Scan for the cell matching the given text and deliver its (X, Y) coordinate at center. 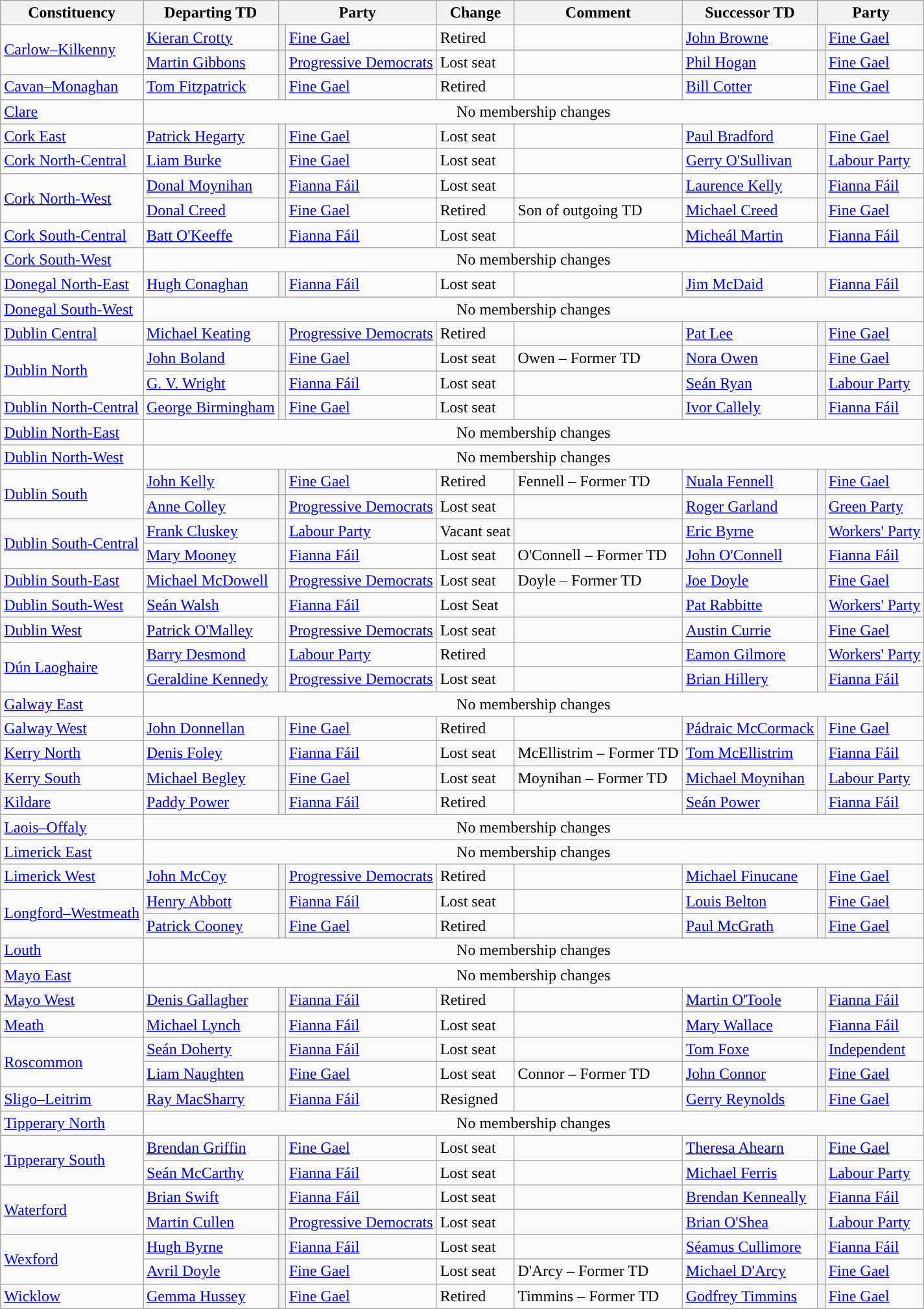
Michael Begley (210, 778)
John Connor (750, 1074)
Son of outgoing TD (598, 210)
Vacant seat (475, 531)
Brendan Kenneally (750, 1197)
Seán McCarthy (210, 1173)
Micheál Martin (750, 235)
Brian O'Shea (750, 1222)
Roscommon (72, 1061)
Barry Desmond (210, 654)
Donal Creed (210, 210)
Brian Hillery (750, 679)
Limerick West (72, 877)
Martin Gibbons (210, 62)
Moynihan – Former TD (598, 778)
Henry Abbott (210, 901)
Mary Mooney (210, 556)
Michael Keating (210, 334)
Dublin South-East (72, 580)
Galway West (72, 729)
Connor – Former TD (598, 1074)
Brendan Griffin (210, 1148)
Michael Finucane (750, 877)
Owen – Former TD (598, 359)
Tipperary South (72, 1161)
Change (475, 13)
John Browne (750, 38)
Paddy Power (210, 803)
Michael Lynch (210, 1024)
Bill Cotter (750, 87)
Laurence Kelly (750, 185)
Kildare (72, 803)
Cork East (72, 136)
Limerick East (72, 852)
George Birmingham (210, 408)
Tom McEllistrim (750, 753)
Gerry O'Sullivan (750, 161)
Independent (874, 1049)
Ivor Callely (750, 408)
Waterford (72, 1210)
Gemma Hussey (210, 1296)
Meath (72, 1024)
Dublin Central (72, 334)
Donegal North-East (72, 284)
Kieran Crotty (210, 38)
Eamon Gilmore (750, 654)
Cork South-West (72, 259)
Louth (72, 950)
Dublin North-West (72, 457)
Dublin South-West (72, 605)
Seán Ryan (750, 383)
Gerry Reynolds (750, 1099)
Donegal South-West (72, 309)
Wicklow (72, 1296)
Dublin North-East (72, 432)
Dublin West (72, 630)
Cork South-Central (72, 235)
O'Connell – Former TD (598, 556)
Mayo East (72, 975)
Avril Doyle (210, 1271)
Joe Doyle (750, 580)
Cavan–Monaghan (72, 87)
Paul McGrath (750, 926)
Seán Doherty (210, 1049)
Carlow–Kilkenny (72, 50)
John O'Connell (750, 556)
Denis Gallagher (210, 1000)
Michael Creed (750, 210)
Doyle – Former TD (598, 580)
Batt O'Keeffe (210, 235)
Liam Naughten (210, 1074)
Martin Cullen (210, 1222)
John Boland (210, 359)
Pat Rabbitte (750, 605)
Hugh Conaghan (210, 284)
Seán Walsh (210, 605)
Clare (72, 112)
Godfrey Timmins (750, 1296)
Eric Byrne (750, 531)
John McCoy (210, 877)
Tipperary North (72, 1124)
Wexford (72, 1259)
Kerry South (72, 778)
Fennell – Former TD (598, 482)
Dublin South (72, 494)
John Donnellan (210, 729)
Mayo West (72, 1000)
Pat Lee (750, 334)
John Kelly (210, 482)
Theresa Ahearn (750, 1148)
Laois–Offaly (72, 827)
Tom Fitzpatrick (210, 87)
Liam Burke (210, 161)
Austin Currie (750, 630)
Donal Moynihan (210, 185)
Resigned (475, 1099)
Denis Foley (210, 753)
D'Arcy – Former TD (598, 1271)
Ray MacSharry (210, 1099)
Geraldine Kennedy (210, 679)
Kerry North (72, 753)
Constituency (72, 13)
Timmins – Former TD (598, 1296)
Departing TD (210, 13)
Phil Hogan (750, 62)
Patrick Cooney (210, 926)
Galway East (72, 703)
McEllistrim – Former TD (598, 753)
Seán Power (750, 803)
Anne Colley (210, 506)
Louis Belton (750, 901)
Michael Ferris (750, 1173)
Tom Foxe (750, 1049)
Longford–Westmeath (72, 914)
Cork North-West (72, 198)
Hugh Byrne (210, 1247)
Successor TD (750, 13)
Patrick O'Malley (210, 630)
Green Party (874, 506)
Dublin North (72, 371)
Sligo–Leitrim (72, 1099)
Frank Cluskey (210, 531)
Jim McDaid (750, 284)
Dún Laoghaire (72, 666)
Michael D'Arcy (750, 1271)
Lost Seat (475, 605)
Patrick Hegarty (210, 136)
Dublin North-Central (72, 408)
G. V. Wright (210, 383)
Nora Owen (750, 359)
Martin O'Toole (750, 1000)
Roger Garland (750, 506)
Michael Moynihan (750, 778)
Cork North-Central (72, 161)
Mary Wallace (750, 1024)
Comment (598, 13)
Brian Swift (210, 1197)
Michael McDowell (210, 580)
Dublin South-Central (72, 543)
Séamus Cullimore (750, 1247)
Paul Bradford (750, 136)
Nuala Fennell (750, 482)
Pádraic McCormack (750, 729)
